For the text-containing cell, return its midpoint in [x, y] coordinate format. 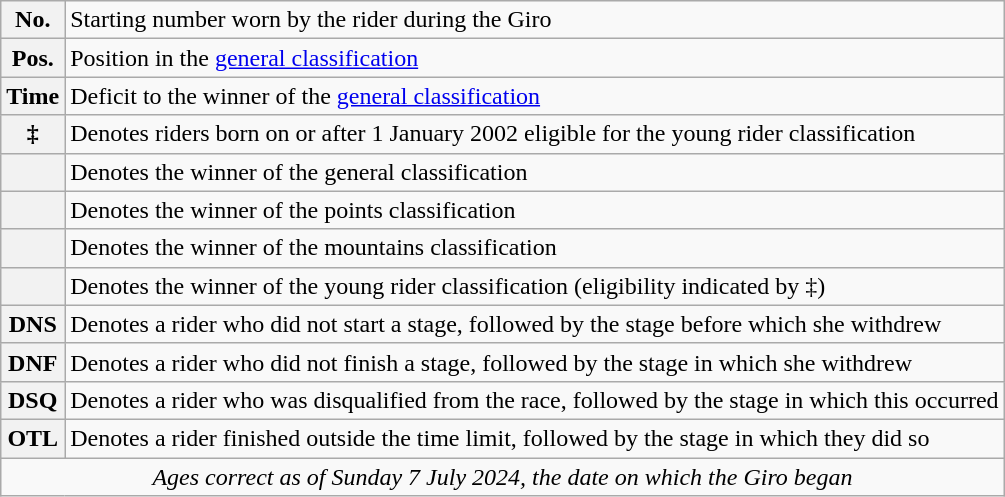
Denotes the winner of the points classification [534, 210]
DSQ [33, 400]
Deficit to the winner of the general classification [534, 96]
‡ [33, 134]
Denotes a rider who did not start a stage, followed by the stage before which she withdrew [534, 324]
Denotes a rider who was disqualified from the race, followed by the stage in which this occurred [534, 400]
Starting number worn by the rider during the Giro [534, 20]
Time [33, 96]
Pos. [33, 58]
OTL [33, 438]
DNF [33, 362]
Denotes a rider who did not finish a stage, followed by the stage in which she withdrew [534, 362]
DNS [33, 324]
Ages correct as of Sunday 7 July 2024, the date on which the Giro began [502, 477]
No. [33, 20]
Denotes the winner of the general classification [534, 172]
Denotes the winner of the mountains classification [534, 248]
Denotes a rider finished outside the time limit, followed by the stage in which they did so [534, 438]
Denotes the winner of the young rider classification (eligibility indicated by ‡) [534, 286]
Denotes riders born on or after 1 January 2002 eligible for the young rider classification [534, 134]
Position in the general classification [534, 58]
